Locate the cell with the specified text and output its [x, y] center coordinate. 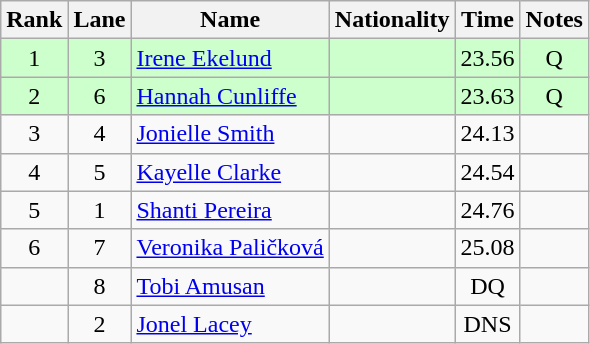
Notes [554, 20]
Tobi Amusan [230, 286]
Rank [34, 20]
8 [100, 286]
23.56 [488, 58]
Nationality [392, 20]
Name [230, 20]
DNS [488, 324]
24.76 [488, 210]
Jonel Lacey [230, 324]
25.08 [488, 248]
Shanti Pereira [230, 210]
Time [488, 20]
Hannah Cunliffe [230, 96]
7 [100, 248]
DQ [488, 286]
Veronika Paličková [230, 248]
24.54 [488, 172]
24.13 [488, 134]
Lane [100, 20]
Irene Ekelund [230, 58]
Jonielle Smith [230, 134]
Kayelle Clarke [230, 172]
23.63 [488, 96]
